For the text-containing cell, return its midpoint in [X, Y] coordinate format. 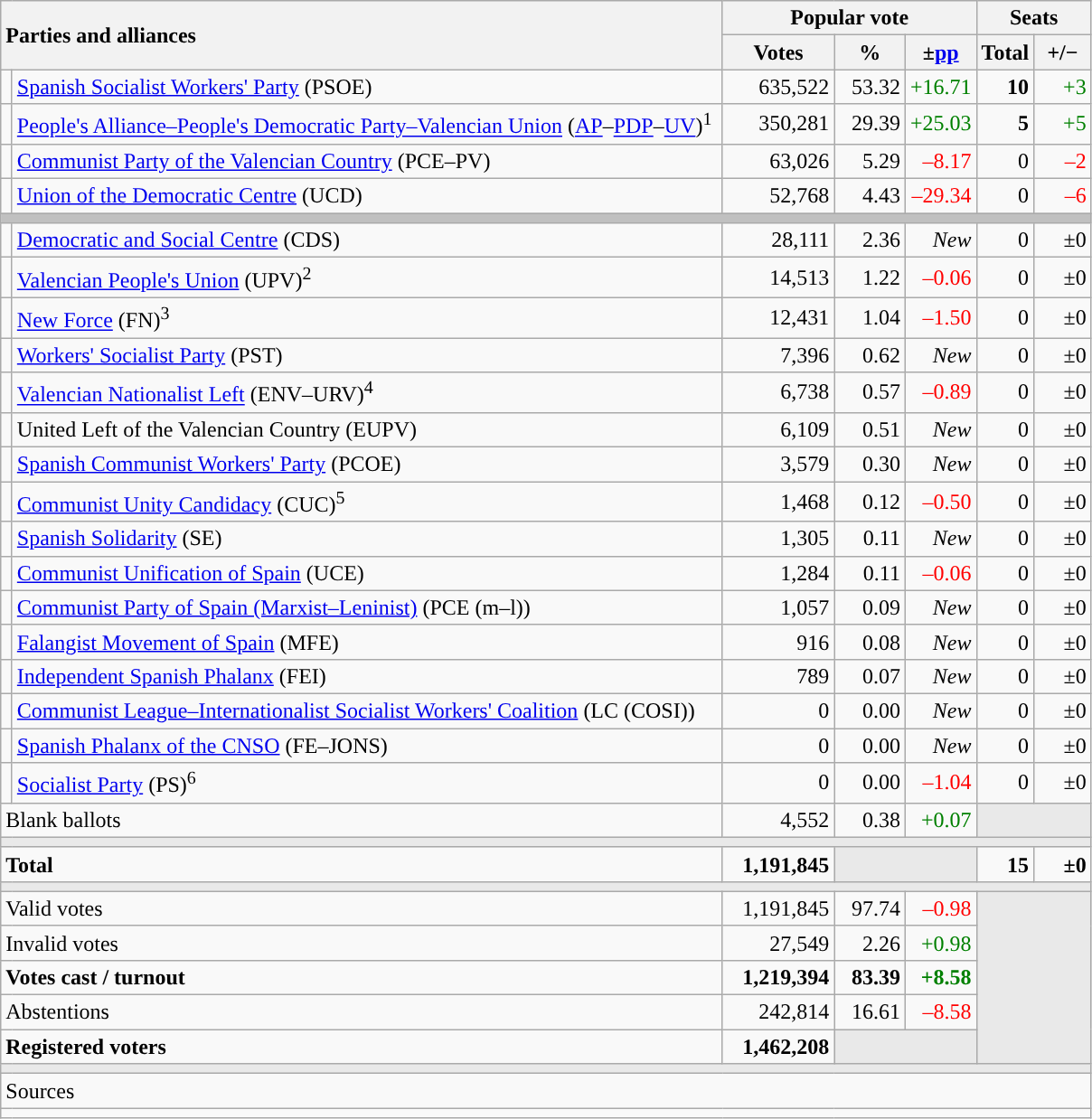
Parties and alliances [362, 35]
7,396 [778, 355]
+16.71 [940, 87]
29.39 [870, 125]
2.26 [870, 943]
% [870, 52]
5.29 [870, 161]
Invalid votes [362, 943]
10 [1005, 87]
Seats [1034, 18]
1,462,208 [778, 1047]
+0.07 [940, 820]
1,219,394 [778, 978]
–0.50 [940, 503]
–0.98 [940, 908]
–29.34 [940, 196]
Blank ballots [362, 820]
0.08 [870, 642]
United Left of the Valencian Country (EUPV) [367, 429]
0.57 [870, 392]
0.07 [870, 676]
0.12 [870, 503]
–0.89 [940, 392]
–8.17 [940, 161]
Union of the Democratic Centre (UCD) [367, 196]
97.74 [870, 908]
Spanish Socialist Workers' Party (PSOE) [367, 87]
12,431 [778, 318]
Valid votes [362, 908]
Communist Unification of Spain (UCE) [367, 573]
0.51 [870, 429]
53.32 [870, 87]
–1.04 [940, 783]
0.38 [870, 820]
789 [778, 676]
6,738 [778, 392]
1,305 [778, 539]
Sources [546, 1091]
+3 [1063, 87]
0.62 [870, 355]
1,057 [778, 607]
Valencian Nationalist Left (ENV–URV)4 [367, 392]
916 [778, 642]
–2 [1063, 161]
Communist Party of Spain (Marxist–Leninist) (PCE (m–l)) [367, 607]
Spanish Phalanx of the CNSO (FE–JONS) [367, 746]
3,579 [778, 465]
–8.58 [940, 1012]
+0.98 [940, 943]
Workers' Socialist Party (PST) [367, 355]
–6 [1063, 196]
Democratic and Social Centre (CDS) [367, 240]
±pp [940, 52]
83.39 [870, 978]
Popular vote [850, 18]
0.30 [870, 465]
15 [1005, 864]
Independent Spanish Phalanx (FEI) [367, 676]
Votes cast / turnout [362, 978]
52,768 [778, 196]
242,814 [778, 1012]
Votes [778, 52]
2.36 [870, 240]
16.61 [870, 1012]
5 [1005, 125]
1,468 [778, 503]
1.04 [870, 318]
People's Alliance–People's Democratic Party–Valencian Union (AP–PDP–UV)1 [367, 125]
Abstentions [362, 1012]
Socialist Party (PS)6 [367, 783]
+/− [1063, 52]
350,281 [778, 125]
0.09 [870, 607]
28,111 [778, 240]
+5 [1063, 125]
Communist Unity Candidacy (CUC)5 [367, 503]
+25.03 [940, 125]
Registered voters [362, 1047]
27,549 [778, 943]
Valencian People's Union (UPV)2 [367, 278]
Communist Party of the Valencian Country (PCE–PV) [367, 161]
Communist League–Internationalist Socialist Workers' Coalition (LC (COSI)) [367, 710]
Spanish Solidarity (SE) [367, 539]
14,513 [778, 278]
6,109 [778, 429]
4.43 [870, 196]
–1.50 [940, 318]
+8.58 [940, 978]
635,522 [778, 87]
Spanish Communist Workers' Party (PCOE) [367, 465]
1,284 [778, 573]
Falangist Movement of Spain (MFE) [367, 642]
New Force (FN)3 [367, 318]
4,552 [778, 820]
1.22 [870, 278]
63,026 [778, 161]
